Find where the given text appears and provide that cell's center as [X, Y] coordinate. 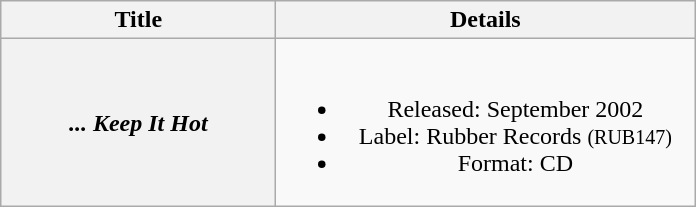
Title [138, 20]
... Keep It Hot [138, 122]
Details [486, 20]
Released: September 2002Label: Rubber Records (RUB147)Format: CD [486, 122]
